Detect which cell encompasses the target text, then output its [X, Y] center coordinate. 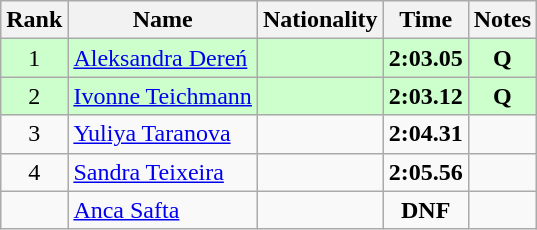
1 [34, 58]
Yuliya Taranova [163, 134]
DNF [426, 210]
2:05.56 [426, 172]
2:03.12 [426, 96]
Nationality [320, 20]
2 [34, 96]
Anca Safta [163, 210]
Aleksandra Dereń [163, 58]
Ivonne Teichmann [163, 96]
3 [34, 134]
Name [163, 20]
Time [426, 20]
Notes [502, 20]
4 [34, 172]
2:04.31 [426, 134]
2:03.05 [426, 58]
Sandra Teixeira [163, 172]
Rank [34, 20]
